Scan for the cell matching the given text and deliver its [X, Y] coordinate at center. 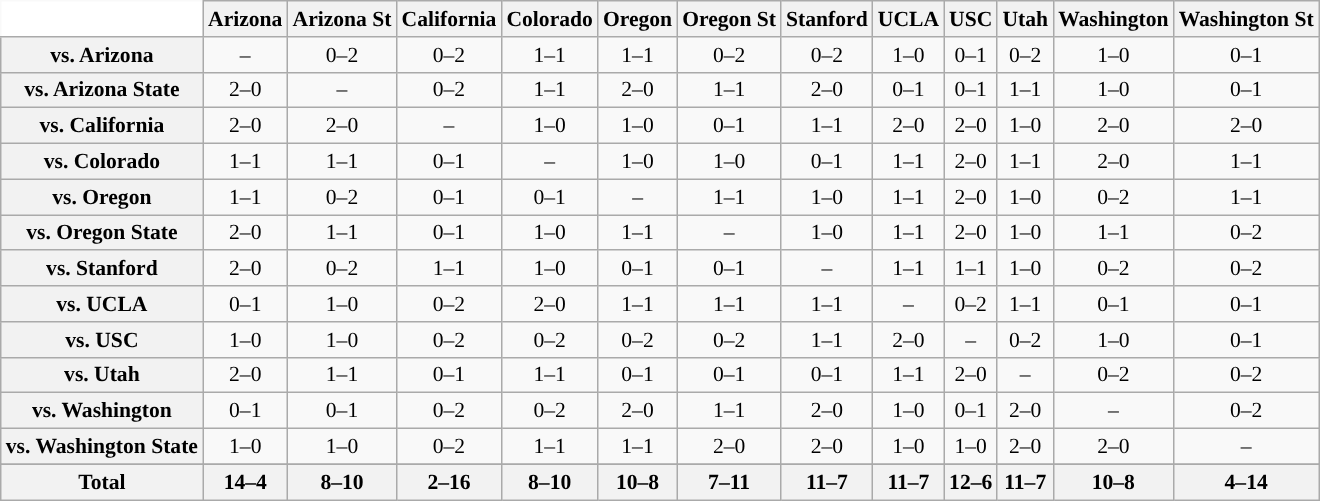
USC [970, 19]
vs. USC [102, 340]
vs. Washington State [102, 447]
4–14 [1246, 482]
Oregon St [729, 19]
Washington St [1246, 19]
Oregon [638, 19]
vs. Utah [102, 375]
Stanford [827, 19]
vs. Colorado [102, 162]
12–6 [970, 482]
vs. Oregon [102, 197]
California [450, 19]
UCLA [908, 19]
vs. Stanford [102, 269]
Arizona St [342, 19]
vs. Arizona State [102, 90]
vs. California [102, 126]
Arizona [245, 19]
vs. Washington [102, 411]
Washington [1114, 19]
2–16 [450, 482]
vs. Oregon State [102, 233]
14–4 [245, 482]
Total [102, 482]
vs. UCLA [102, 304]
7–11 [729, 482]
vs. Arizona [102, 55]
Utah [1025, 19]
Colorado [549, 19]
